Detect which cell encompasses the target text, then output its (x, y) center coordinate. 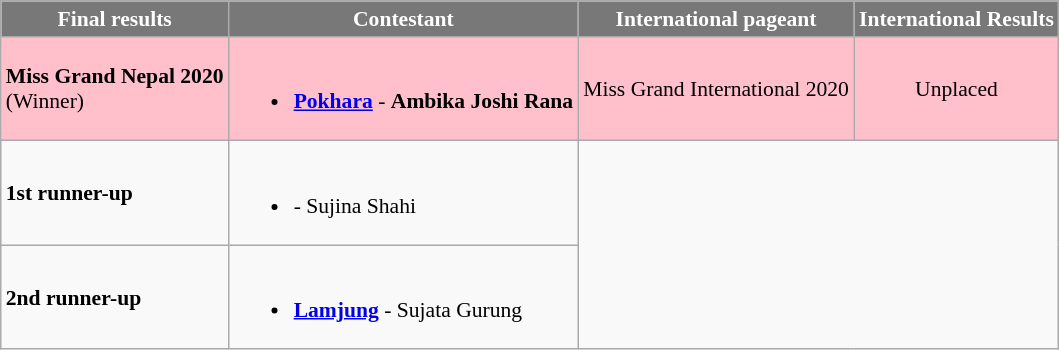
2nd runner-up (115, 297)
Lamjung - Sujata Gurung (404, 297)
Pokhara - Ambika Joshi Rana (404, 89)
Miss Grand International 2020 (716, 89)
Contestant (404, 19)
International pageant (716, 19)
- Sujina Shahi (404, 193)
International Results (956, 19)
Final results (115, 19)
Unplaced (956, 89)
1st runner-up (115, 193)
Miss Grand Nepal 2020(Winner) (115, 89)
